Provide the [X, Y] coordinate of the cell's center where the given text is located.  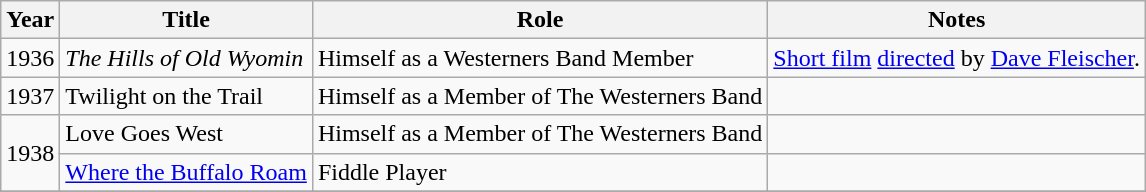
Title [186, 20]
Short film directed by Dave Fleischer. [957, 58]
Notes [957, 20]
Role [540, 20]
Twilight on the Trail [186, 96]
Love Goes West [186, 134]
1936 [30, 58]
Himself as a Westerners Band Member [540, 58]
1937 [30, 96]
Fiddle Player [540, 172]
Year [30, 20]
The Hills of Old Wyomin [186, 58]
1938 [30, 153]
Where the Buffalo Roam [186, 172]
